Extract the (x, y) coordinate from the center of the cell holding the provided text.  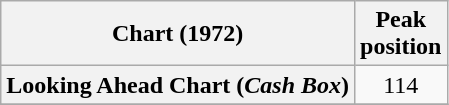
114 (401, 85)
Chart (1972) (178, 34)
Looking Ahead Chart (Cash Box) (178, 85)
Peakposition (401, 34)
